Locate the cell with the specified text and output its (x, y) center coordinate. 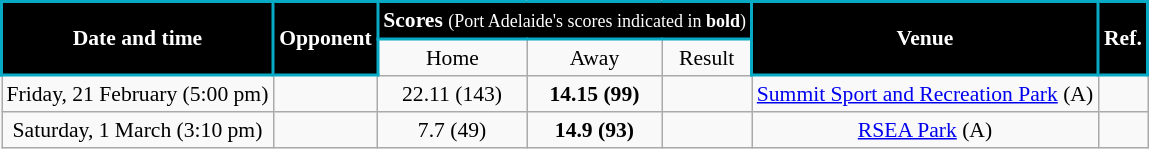
Friday, 21 February (5:00 pm) (138, 93)
Home (452, 57)
14.15 (99) (595, 93)
Saturday, 1 March (3:10 pm) (138, 130)
Result (707, 57)
14.9 (93) (595, 130)
Away (595, 57)
Summit Sport and Recreation Park (A) (925, 93)
Ref. (1122, 39)
7.7 (49) (452, 130)
RSEA Park (A) (925, 130)
Opponent (325, 39)
Venue (925, 39)
Date and time (138, 39)
22.11 (143) (452, 93)
Scores (Port Adelaide's scores indicated in bold) (564, 20)
